Output the (X, Y) coordinate of the center of the cell containing the given text.  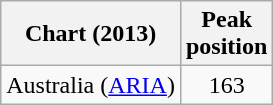
Chart (2013) (91, 34)
Peakposition (226, 34)
163 (226, 85)
Australia (ARIA) (91, 85)
